Determine the (X, Y) coordinate at the center of the cell enclosing the given text.  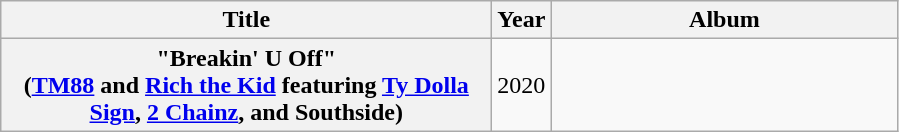
Album (724, 20)
Year (522, 20)
"Breakin' U Off"(TM88 and Rich the Kid featuring Ty Dolla Sign, 2 Chainz, and Southside) (246, 85)
2020 (522, 85)
Title (246, 20)
